Return (X, Y) of the center of cell containing provided text 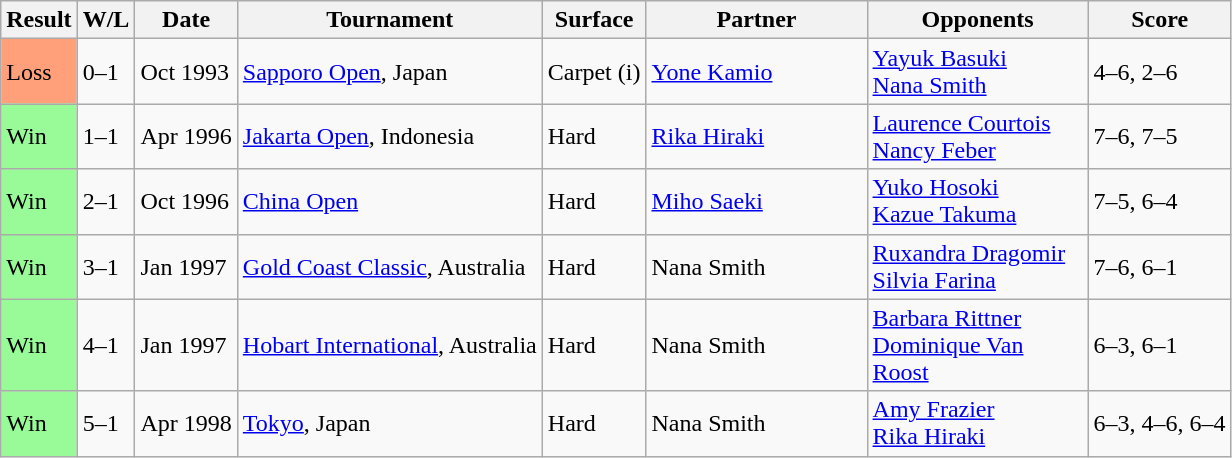
7–5, 6–4 (1160, 202)
2–1 (106, 202)
7–6, 7–5 (1160, 136)
Tournament (390, 20)
Tokyo, Japan (390, 424)
7–6, 6–1 (1160, 266)
Rika Hiraki (756, 136)
Miho Saeki (756, 202)
Surface (594, 20)
Apr 1996 (186, 136)
Amy Frazier Rika Hiraki (978, 424)
6–3, 4–6, 6–4 (1160, 424)
W/L (106, 20)
Sapporo Open, Japan (390, 72)
Yayuk Basuki Nana Smith (978, 72)
Partner (756, 20)
Result (39, 20)
Apr 1998 (186, 424)
Laurence Courtois Nancy Feber (978, 136)
China Open (390, 202)
6–3, 6–1 (1160, 345)
Oct 1993 (186, 72)
4–6, 2–6 (1160, 72)
4–1 (106, 345)
Yone Kamio (756, 72)
Yuko Hosoki Kazue Takuma (978, 202)
Oct 1996 (186, 202)
Date (186, 20)
Jakarta Open, Indonesia (390, 136)
Hobart International, Australia (390, 345)
Opponents (978, 20)
Carpet (i) (594, 72)
3–1 (106, 266)
5–1 (106, 424)
Barbara Rittner Dominique Van Roost (978, 345)
Score (1160, 20)
Loss (39, 72)
0–1 (106, 72)
1–1 (106, 136)
Ruxandra Dragomir Silvia Farina (978, 266)
Gold Coast Classic, Australia (390, 266)
